Determine the (x, y) coordinate at the center of the cell enclosing the given text.  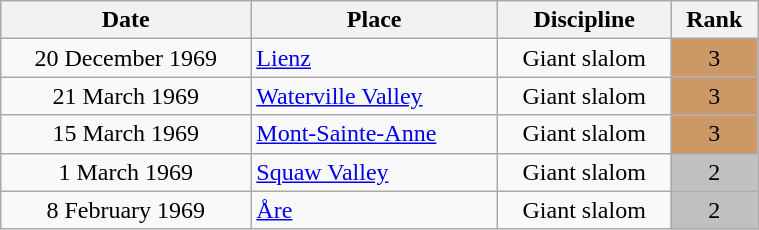
Rank (714, 20)
21 March 1969 (126, 96)
Date (126, 20)
Place (374, 20)
20 December 1969 (126, 58)
Lienz (374, 58)
15 March 1969 (126, 134)
8 February 1969 (126, 210)
Waterville Valley (374, 96)
Åre (374, 210)
Mont-Sainte-Anne (374, 134)
1 March 1969 (126, 172)
Discipline (584, 20)
Squaw Valley (374, 172)
